Pinpoint the cell where the given text exists, returning its (X, Y) midpoint coordinate. 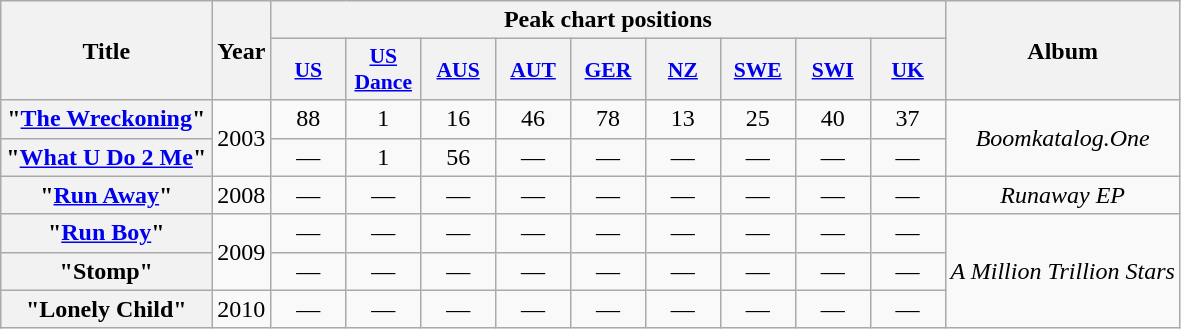
25 (758, 119)
37 (908, 119)
2008 (242, 195)
SWI (832, 70)
GER (608, 70)
Title (106, 50)
AUT (534, 70)
16 (458, 119)
Runaway EP (1062, 195)
2009 (242, 252)
"Run Boy" (106, 233)
UK (908, 70)
"Run Away" (106, 195)
A Million Trillion Stars (1062, 271)
"What U Do 2 Me" (106, 157)
US (308, 70)
Year (242, 50)
88 (308, 119)
"The Wreckoning" (106, 119)
NZ (682, 70)
Boomkatalog.One (1062, 138)
SWE (758, 70)
78 (608, 119)
Album (1062, 50)
"Lonely Child" (106, 309)
2003 (242, 138)
2010 (242, 309)
56 (458, 157)
USDance (384, 70)
AUS (458, 70)
46 (534, 119)
13 (682, 119)
40 (832, 119)
Peak chart positions (608, 20)
"Stomp" (106, 271)
